For the text-containing cell, return its midpoint in (X, Y) coordinate format. 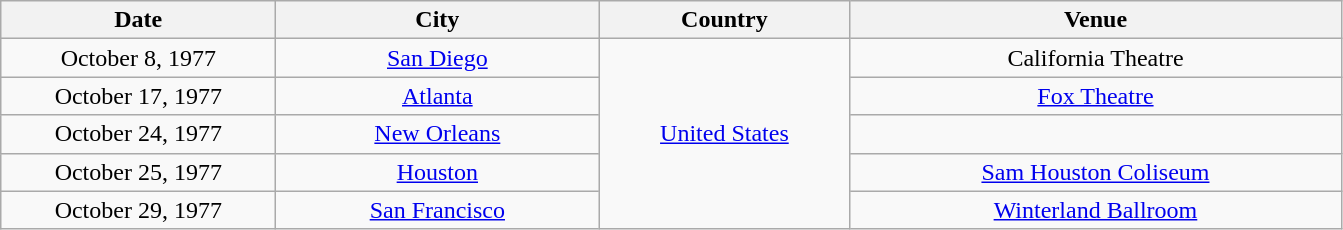
San Diego (438, 58)
Date (138, 20)
Atlanta (438, 96)
October 8, 1977 (138, 58)
Fox Theatre (1096, 96)
California Theatre (1096, 58)
October 29, 1977 (138, 210)
Country (724, 20)
San Francisco (438, 210)
October 25, 1977 (138, 172)
Venue (1096, 20)
Sam Houston Coliseum (1096, 172)
October 17, 1977 (138, 96)
Winterland Ballroom (1096, 210)
October 24, 1977 (138, 134)
New Orleans (438, 134)
Houston (438, 172)
United States (724, 134)
City (438, 20)
